Provide the (x, y) coordinate of the cell's center where the given text is located.  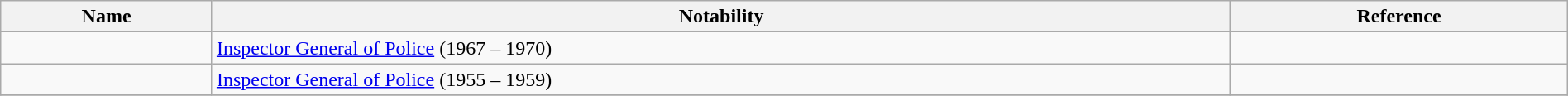
Inspector General of Police (1967 – 1970) (721, 48)
Name (107, 17)
Reference (1399, 17)
Notability (721, 17)
Inspector General of Police (1955 – 1959) (721, 79)
